Return the (X, Y) coordinate for the center point of the cell that contains the specified text.  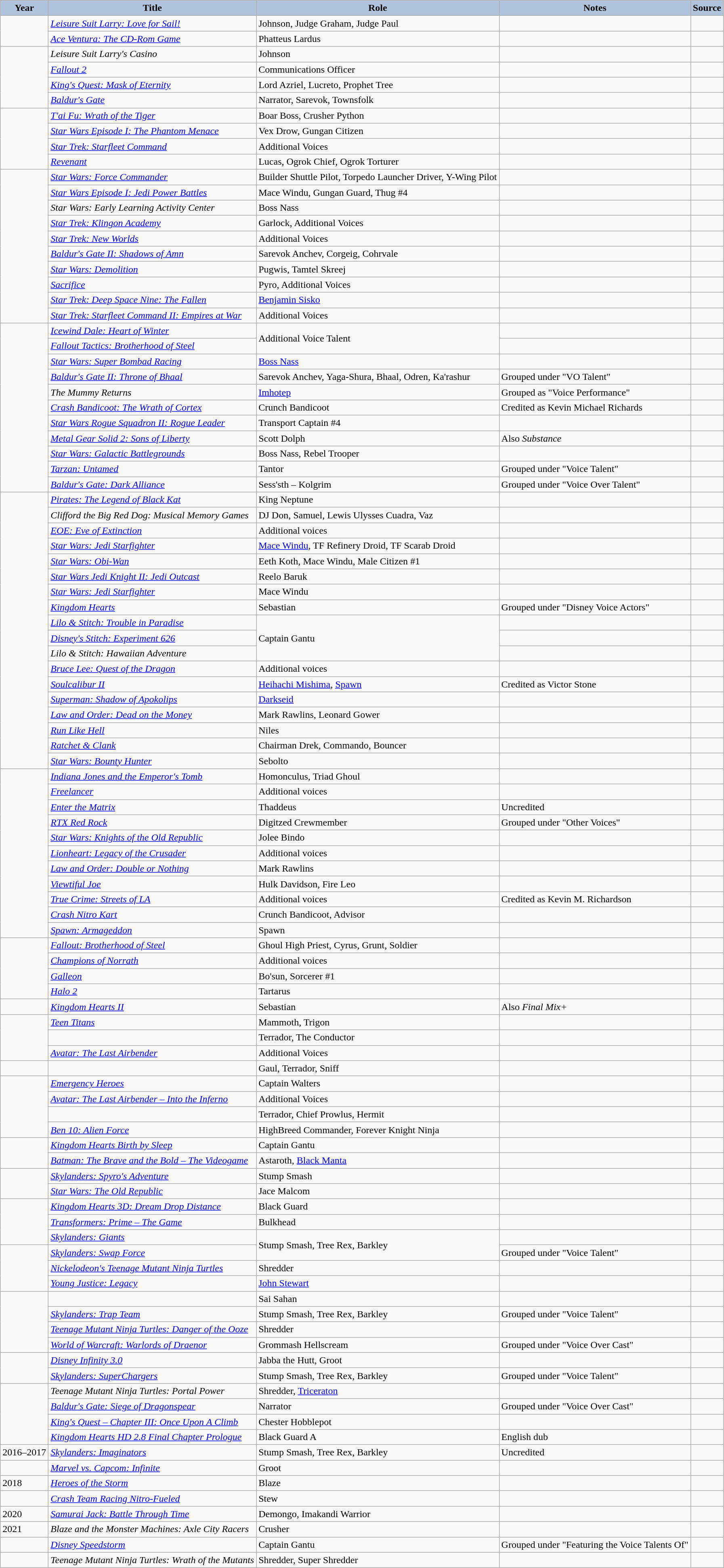
Narrator (378, 1406)
Captain Walters (378, 1084)
Superman: Shadow of Apokolips (153, 700)
Disney Infinity 3.0 (153, 1360)
Sess'sth – Kolgrim (378, 484)
Pirates: The Legend of Black Kat (153, 500)
Ratchet & Clank (153, 746)
Stew (378, 1499)
Lord Azriel, Lucreto, Prophet Tree (378, 85)
Grouped as "Voice Performance" (595, 392)
Blaze and the Monster Machines: Axle City Racers (153, 1529)
Terrador, Chief Prowlus, Hermit (378, 1114)
Credited as Kevin M. Richardson (595, 899)
Star Wars Rogue Squadron II: Rogue Leader (153, 423)
Grommash Hellscream (378, 1345)
Johnson, Judge Graham, Judge Paul (378, 23)
Spawn: Armageddon (153, 930)
Emergency Heroes (153, 1084)
Teen Titans (153, 1022)
Grouped under "Voice Over Talent" (595, 484)
Star Wars: Obi-Wan (153, 561)
Nickelodeon's Teenage Mutant Ninja Turtles (153, 1268)
2016–2017 (24, 1453)
Boar Boss, Crusher Python (378, 115)
Indiana Jones and the Emperor's Tomb (153, 776)
Communications Officer (378, 69)
Baldur's Gate: Siege of Dragonspear (153, 1406)
Baldur's Gate: Dark Alliance (153, 484)
Skylanders: Spyro's Adventure (153, 1176)
Icewind Dale: Heart of Winter (153, 331)
Sacrifice (153, 285)
King's Quest – Chapter III: Once Upon A Climb (153, 1421)
Thaddeus (378, 807)
Batman: The Brave and the Bold – The Videogame (153, 1160)
2020 (24, 1514)
Star Wars: Force Commander (153, 177)
Stump Smash (378, 1176)
Viewtiful Joe (153, 884)
Avatar: The Last Airbender (153, 1053)
2021 (24, 1529)
Teenage Mutant Ninja Turtles: Portal Power (153, 1391)
Law and Order: Dead on the Money (153, 715)
Star Wars: Early Learning Activity Center (153, 208)
Kingdom Hearts HD 2.8 Final Chapter Prologue (153, 1437)
Lionheart: Legacy of the Crusader (153, 853)
Darkseid (378, 700)
Notes (595, 8)
Chairman Drek, Commando, Bouncer (378, 746)
DJ Don, Samuel, Lewis Ulysses Cuadra, Vaz (378, 515)
Galleon (153, 976)
Vex Drow, Gungan Citizen (378, 131)
Sai Sahan (378, 1299)
RTX Red Rock (153, 822)
Mace Windu (378, 592)
Lucas, Ogrok Chief, Ogrok Torturer (378, 161)
Transformers: Prime – The Game (153, 1222)
Lilo & Stitch: Trouble in Paradise (153, 623)
Bruce Lee: Quest of the Dragon (153, 669)
Gaul, Terrador, Sniff (378, 1068)
Star Trek: Deep Space Nine: The Fallen (153, 300)
Disney's Stitch: Experiment 626 (153, 638)
Bulkhead (378, 1222)
Pugwis, Tamtel Skreej (378, 269)
True Crime: Streets of LA (153, 899)
English dub (595, 1437)
Star Wars Jedi Knight II: Jedi Outcast (153, 576)
Also Final Mix+ (595, 1007)
Mark Rawlins, Leonard Gower (378, 715)
Law and Order: Double or Nothing (153, 868)
Builder Shuttle Pilot, Torpedo Launcher Driver, Y-Wing Pilot (378, 177)
Crusher (378, 1529)
Tartarus (378, 992)
Pyro, Additional Voices (378, 285)
Mark Rawlins (378, 868)
Black Guard (378, 1207)
Crunch Bandicoot (378, 407)
Title (153, 8)
Ghoul High Priest, Cyrus, Grunt, Soldier (378, 945)
World of Warcraft: Warlords of Draenor (153, 1345)
Mace Windu, Gungan Guard, Thug #4 (378, 193)
Star Wars Episode I: The Phantom Menace (153, 131)
Star Wars: Galactic Battlegrounds (153, 454)
Bo'sun, Sorcerer #1 (378, 976)
Star Trek: New Worlds (153, 239)
Soulcalibur II (153, 684)
Year (24, 8)
Star Trek: Starfleet Command II: Empires at War (153, 315)
Grouped under "VO Talent" (595, 377)
Skylanders: Swap Force (153, 1253)
Teenage Mutant Ninja Turtles: Wrath of the Mutants (153, 1560)
Blaze (378, 1483)
Young Justice: Legacy (153, 1283)
Benjamin Sisko (378, 300)
Grouped under "Featuring the Voice Talents Of" (595, 1545)
The Mummy Returns (153, 392)
King Neptune (378, 500)
Terrador, The Conductor (378, 1038)
Teenage Mutant Ninja Turtles: Danger of the Ooze (153, 1329)
Kingdom Hearts II (153, 1007)
Demongo, Imakandi Warrior (378, 1514)
Samurai Jack: Battle Through Time (153, 1514)
John Stewart (378, 1283)
Star Trek: Klingon Academy (153, 223)
Spawn (378, 930)
Leisure Suit Larry's Casino (153, 54)
Star Wars: Demolition (153, 269)
Homonculus, Triad Ghoul (378, 776)
Boss Nass, Rebel Trooper (378, 454)
Hulk Davidson, Fire Leo (378, 884)
Digitzed Crewmember (378, 822)
Mammoth, Trigon (378, 1022)
Baldur's Gate (153, 100)
Lilo & Stitch: Hawaiian Adventure (153, 653)
Clifford the Big Red Dog: Musical Memory Games (153, 515)
Grouped under "Disney Voice Actors" (595, 607)
Mace Windu, TF Refinery Droid, TF Scarab Droid (378, 546)
Disney Speedstorm (153, 1545)
Halo 2 (153, 992)
Crunch Bandicoot, Advisor (378, 914)
Tantor (378, 469)
Freelancer (153, 792)
Additional Voice Talent (378, 338)
T'ai Fu: Wrath of the Tiger (153, 115)
Leisure Suit Larry: Love for Sail! (153, 23)
Groot (378, 1468)
Sebolto (378, 761)
Star Wars: Super Bombad Racing (153, 361)
Garlock, Additional Voices (378, 223)
Eeth Koth, Mace Windu, Male Citizen #1 (378, 561)
Transport Captain #4 (378, 423)
Credited as Victor Stone (595, 684)
Revenant (153, 161)
Astaroth, Black Manta (378, 1160)
Also Substance (595, 438)
Johnson (378, 54)
Star Trek: Starfleet Command (153, 146)
Champions of Norrath (153, 961)
Narrator, Sarevok, Townsfolk (378, 100)
Kingdom Hearts 3D: Dream Drop Distance (153, 1207)
Sarevok Anchev, Corgeig, Cohrvale (378, 254)
Skylanders: Trap Team (153, 1314)
Ace Ventura: The CD-Rom Game (153, 39)
Fallout: Brotherhood of Steel (153, 945)
Baldur's Gate II: Throne of Bhaal (153, 377)
EOE: Eve of Extinction (153, 530)
Crash Nitro Kart (153, 914)
Crash Team Racing Nitro-Fueled (153, 1499)
Phatteus Lardus (378, 39)
Crash Bandicoot: The Wrath of Cortex (153, 407)
HighBreed Commander, Forever Knight Ninja (378, 1130)
Kingdom Hearts Birth by Sleep (153, 1145)
Niles (378, 730)
Shredder, Super Shredder (378, 1560)
Scott Dolph (378, 438)
Enter the Matrix (153, 807)
Sarevok Anchev, Yaga-Shura, Bhaal, Odren, Ka'rashur (378, 377)
Heihachi Mishima, Spawn (378, 684)
Source (707, 8)
Metal Gear Solid 2: Sons of Liberty (153, 438)
Skylanders: SuperChargers (153, 1375)
Tarzan: Untamed (153, 469)
Jace Malcom (378, 1191)
Marvel vs. Capcom: Infinite (153, 1468)
Fallout 2 (153, 69)
Skylanders: Imaginators (153, 1453)
Grouped under "Other Voices" (595, 822)
Chester Hobblepot (378, 1421)
Jolee Bindo (378, 838)
Fallout Tactics: Brotherhood of Steel (153, 346)
Heroes of the Storm (153, 1483)
Role (378, 8)
Credited as Kevin Michael Richards (595, 407)
Shredder, Triceraton (378, 1391)
Ben 10: Alien Force (153, 1130)
Run Like Hell (153, 730)
Black Guard A (378, 1437)
2018 (24, 1483)
Star Wars: Bounty Hunter (153, 761)
Star Wars: The Old Republic (153, 1191)
Jabba the Hutt, Groot (378, 1360)
Kingdom Hearts (153, 607)
Reelo Baruk (378, 576)
Baldur's Gate II: Shadows of Amn (153, 254)
Star Wars: Knights of the Old Republic (153, 838)
King's Quest: Mask of Eternity (153, 85)
Imhotep (378, 392)
Avatar: The Last Airbender – Into the Inferno (153, 1099)
Skylanders: Giants (153, 1237)
Star Wars Episode I: Jedi Power Battles (153, 193)
